Determine the [X, Y] coordinate at the center of the cell enclosing the given text.  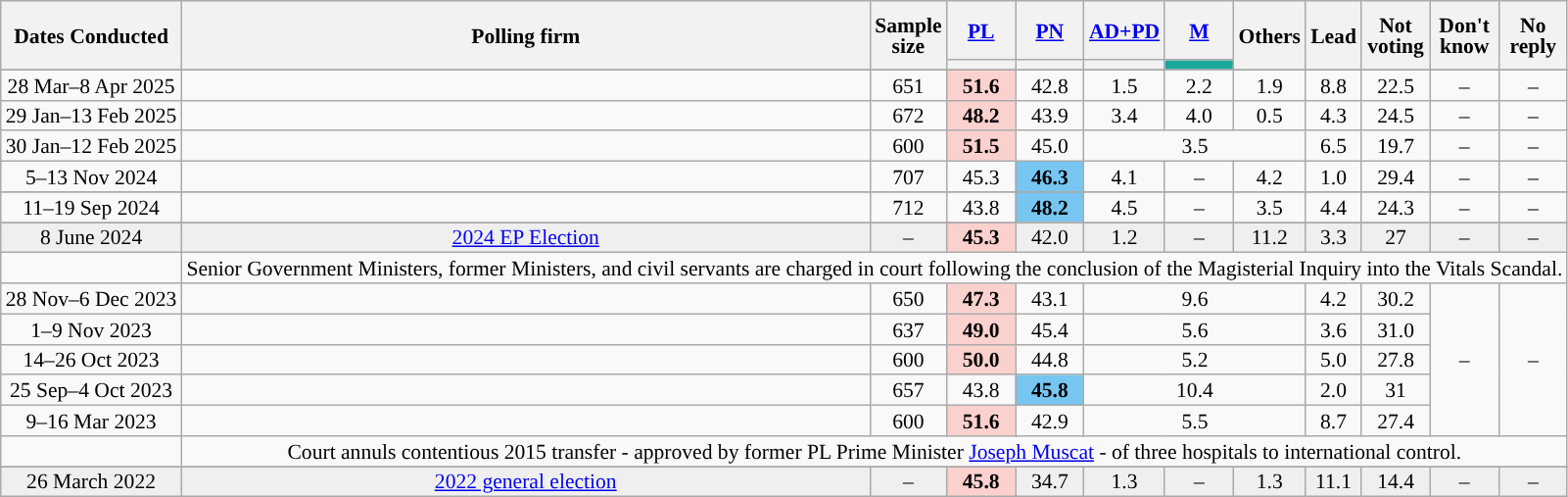
1–9 Nov 2023 [92, 329]
5.0 [1334, 359]
50.0 [981, 359]
24.3 [1396, 208]
Samplesize [908, 35]
47.3 [981, 298]
24.5 [1396, 116]
19.7 [1396, 147]
4.4 [1334, 208]
PN [1050, 30]
46.3 [1050, 176]
49.0 [981, 329]
3.3 [1334, 237]
14.4 [1396, 482]
1.9 [1269, 84]
31.0 [1396, 329]
Notvoting [1396, 35]
712 [908, 208]
5.5 [1195, 422]
9.6 [1195, 298]
5–13 Nov 2024 [92, 176]
672 [908, 116]
51.5 [981, 147]
26 March 2022 [92, 482]
8 June 2024 [92, 237]
27.8 [1396, 359]
8.7 [1334, 422]
22.5 [1396, 84]
Polling firm [525, 35]
42.0 [1050, 237]
AD+PD [1124, 30]
30.2 [1396, 298]
43.1 [1050, 298]
4.5 [1124, 208]
9–16 Mar 2023 [92, 422]
1.0 [1334, 176]
Others [1269, 35]
11.2 [1269, 237]
4.3 [1334, 116]
2022 general election [525, 482]
4.1 [1124, 176]
30 Jan–12 Feb 2025 [92, 147]
1.5 [1124, 84]
43.9 [1050, 116]
8.8 [1334, 84]
11.1 [1334, 482]
657 [908, 390]
42.8 [1050, 84]
27 [1396, 237]
650 [908, 298]
PL [981, 30]
28 Nov–6 Dec 2023 [92, 298]
Lead [1334, 35]
1.2 [1124, 237]
14–26 Oct 2023 [92, 359]
28 Mar–8 Apr 2025 [92, 84]
44.8 [1050, 359]
2024 EP Election [525, 237]
11–19 Sep 2024 [92, 208]
Noreply [1533, 35]
45.4 [1050, 329]
34.7 [1050, 482]
5.2 [1195, 359]
27.4 [1396, 422]
Dates Conducted [92, 35]
707 [908, 176]
M [1199, 30]
2.0 [1334, 390]
3.4 [1124, 116]
45.0 [1050, 147]
10.4 [1195, 390]
5.6 [1195, 329]
0.5 [1269, 116]
6.5 [1334, 147]
29.4 [1396, 176]
637 [908, 329]
2.2 [1199, 84]
31 [1396, 390]
42.9 [1050, 422]
Don'tknow [1464, 35]
4.0 [1199, 116]
25 Sep–4 Oct 2023 [92, 390]
651 [908, 84]
Court annuls contentious 2015 transfer - approved by former PL Prime Minister Joseph Muscat - of three hospitals to international control. [874, 451]
3.6 [1334, 329]
29 Jan–13 Feb 2025 [92, 116]
